For the text-containing cell, return its midpoint in [x, y] coordinate format. 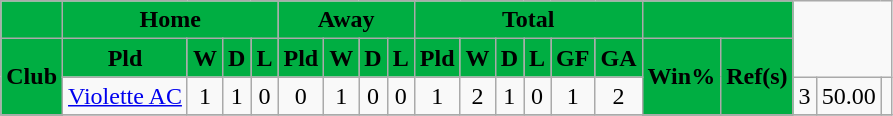
3 [804, 96]
Ref(s) [757, 77]
Club [32, 77]
Win% [682, 77]
Away [346, 20]
GA [618, 58]
GF [573, 58]
50.00 [848, 96]
Total [528, 20]
Violette AC [126, 96]
Home [170, 20]
